Provide the [X, Y] coordinate of the cell's center where the given text is located.  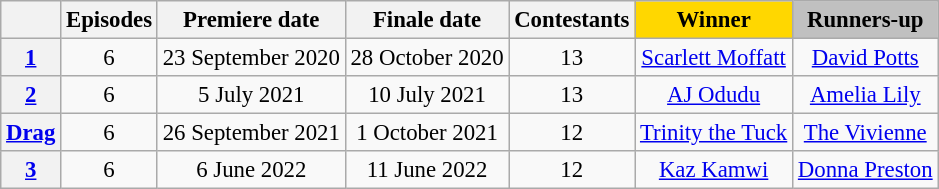
Trinity the Tuck [714, 133]
Donna Preston [866, 170]
Amelia Lily [866, 95]
Premiere date [251, 20]
Contestants [572, 20]
2 [31, 95]
26 September 2021 [251, 133]
Winner [714, 20]
5 July 2021 [251, 95]
23 September 2020 [251, 58]
Episodes [110, 20]
3 [31, 170]
Finale date [427, 20]
1 October 2021 [427, 133]
The Vivienne [866, 133]
AJ Odudu [714, 95]
Scarlett Moffatt [714, 58]
Drag [31, 133]
Runners-up [866, 20]
10 July 2021 [427, 95]
Kaz Kamwi [714, 170]
David Potts [866, 58]
28 October 2020 [427, 58]
11 June 2022 [427, 170]
1 [31, 58]
6 June 2022 [251, 170]
